Locate the cell with the specified text and output its (X, Y) center coordinate. 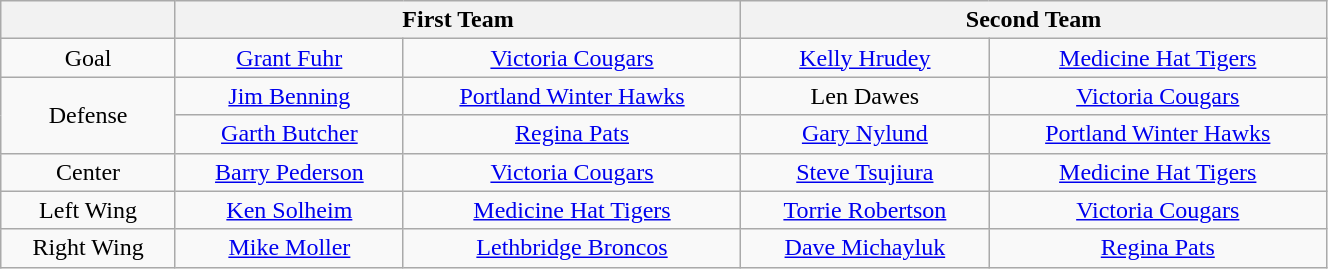
Kelly Hrudey (865, 58)
Center (88, 172)
Steve Tsujiura (865, 172)
Right Wing (88, 248)
Mike Moller (289, 248)
Garth Butcher (289, 134)
Grant Fuhr (289, 58)
Torrie Robertson (865, 210)
Dave Michayluk (865, 248)
Goal (88, 58)
Jim Benning (289, 96)
Lethbridge Broncos (572, 248)
Len Dawes (865, 96)
Gary Nylund (865, 134)
Ken Solheim (289, 210)
Left Wing (88, 210)
First Team (458, 20)
Barry Pederson (289, 172)
Second Team (1034, 20)
Defense (88, 115)
